Search for the cell housing the specified text and yield its [X, Y] center coordinate. 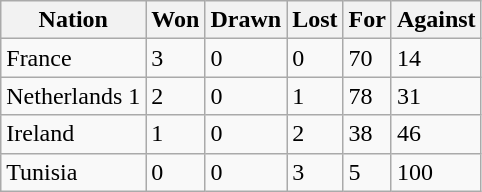
78 [367, 96]
Tunisia [74, 172]
14 [436, 58]
46 [436, 134]
5 [367, 172]
Against [436, 20]
Drawn [246, 20]
Nation [74, 20]
Won [176, 20]
France [74, 58]
70 [367, 58]
Lost [315, 20]
31 [436, 96]
38 [367, 134]
Netherlands 1 [74, 96]
For [367, 20]
100 [436, 172]
Ireland [74, 134]
